Locate the cell with the specified text and output its (X, Y) center coordinate. 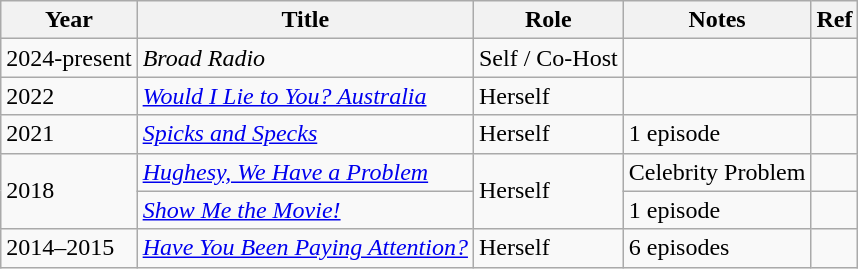
Show Me the Movie! (305, 210)
2022 (69, 96)
6 episodes (717, 248)
Title (305, 20)
2018 (69, 191)
Have You Been Paying Attention? (305, 248)
Notes (717, 20)
2014–2015 (69, 248)
Year (69, 20)
Spicks and Specks (305, 134)
Would I Lie to You? Australia (305, 96)
Broad Radio (305, 58)
Celebrity Problem (717, 172)
Ref (834, 20)
2024-present (69, 58)
Self / Co-Host (548, 58)
Hughesy, We Have a Problem (305, 172)
Role (548, 20)
2021 (69, 134)
